Capture the cell that displays the provided text and extract its (x, y) central coordinate. 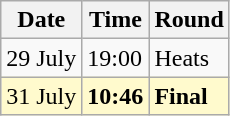
10:46 (116, 96)
19:00 (116, 58)
Round (189, 20)
29 July (42, 58)
Final (189, 96)
Heats (189, 58)
Time (116, 20)
31 July (42, 96)
Date (42, 20)
